Identify which cell holds the provided text, then report its (X, Y) central coordinate. 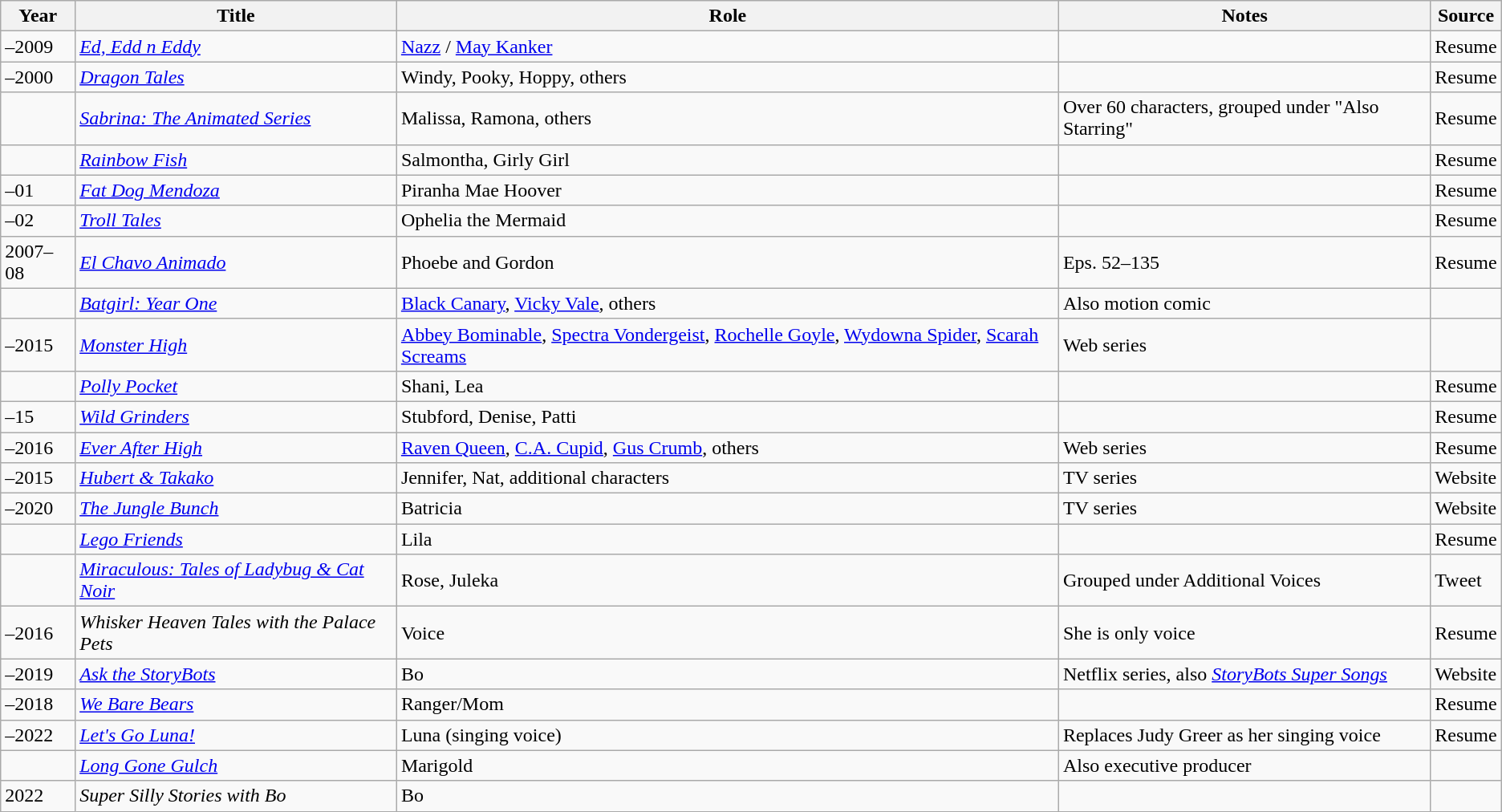
Grouped under Additional Voices (1244, 581)
Netflix series, also StoryBots Super Songs (1244, 674)
Rainbow Fish (236, 160)
The Jungle Bunch (236, 509)
Over 60 characters, grouped under "Also Starring" (1244, 119)
Troll Tales (236, 221)
Let's Go Luna! (236, 735)
Dragon Tales (236, 77)
Black Canary, Vicky Vale, others (727, 303)
Marigold (727, 765)
Sabrina: The Animated Series (236, 119)
Also motion comic (1244, 303)
–2009 (39, 47)
Also executive producer (1244, 765)
Windy, Pooky, Hoppy, others (727, 77)
Ever After High (236, 447)
Wild Grinders (236, 416)
Ask the StoryBots (236, 674)
Title (236, 16)
Piranha Mae Hoover (727, 190)
Eps. 52–135 (1244, 262)
Year (39, 16)
Whisker Heaven Tales with the Palace Pets (236, 632)
–02 (39, 221)
Role (727, 16)
Raven Queen, C.A. Cupid, Gus Crumb, others (727, 447)
Lila (727, 539)
–2022 (39, 735)
–01 (39, 190)
Malissa, Ramona, others (727, 119)
Ranger/Mom (727, 704)
Luna (singing voice) (727, 735)
Miraculous: Tales of Ladybug & Cat Noir (236, 581)
Batgirl: Year One (236, 303)
Tweet (1466, 581)
Batricia (727, 509)
Rose, Juleka (727, 581)
–2020 (39, 509)
Hubert & Takako (236, 478)
Source (1466, 16)
Lego Friends (236, 539)
Ed, Edd n Eddy (236, 47)
She is only voice (1244, 632)
Stubford, Denise, Patti (727, 416)
Ophelia the Mermaid (727, 221)
Fat Dog Mendoza (236, 190)
Replaces Judy Greer as her singing voice (1244, 735)
Abbey Bominable, Spectra Vondergeist, Rochelle Goyle, Wydowna Spider, Scarah Screams (727, 345)
Notes (1244, 16)
Super Silly Stories with Bo (236, 796)
–2018 (39, 704)
Monster High (236, 345)
El Chavo Animado (236, 262)
Phoebe and Gordon (727, 262)
Voice (727, 632)
–2000 (39, 77)
Nazz / May Kanker (727, 47)
Jennifer, Nat, additional characters (727, 478)
2022 (39, 796)
We Bare Bears (236, 704)
–15 (39, 416)
Salmontha, Girly Girl (727, 160)
Polly Pocket (236, 386)
2007–08 (39, 262)
Long Gone Gulch (236, 765)
Shani, Lea (727, 386)
–2019 (39, 674)
